Detect which cell encompasses the target text, then output its (x, y) center coordinate. 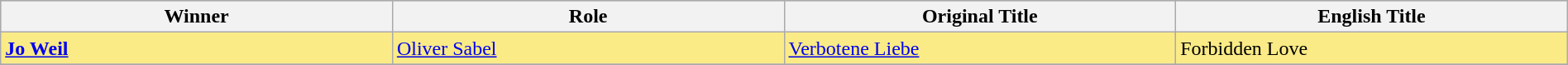
Forbidden Love (1372, 48)
Oliver Sabel (588, 48)
Jo Weil (197, 48)
Winner (197, 17)
Original Title (980, 17)
English Title (1372, 17)
Verbotene Liebe (980, 48)
Role (588, 17)
